Determine the [x, y] coordinate at the center of the cell enclosing the given text.  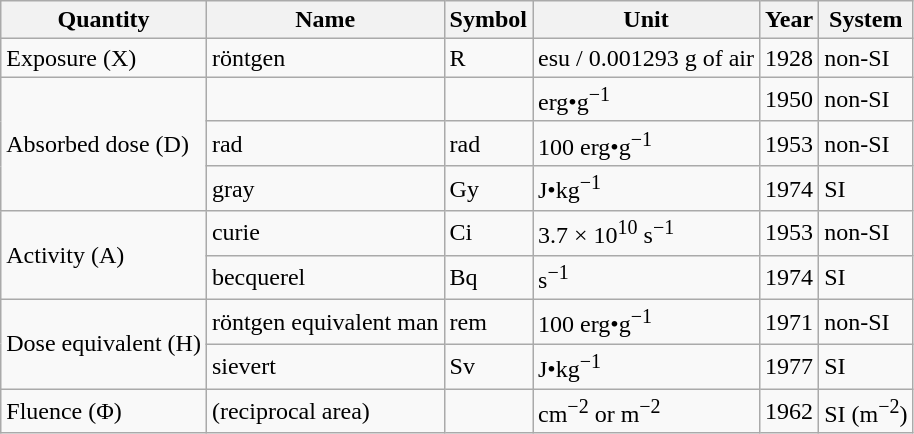
1962 [790, 412]
Sv [488, 366]
(reciprocal area) [325, 412]
Ci [488, 234]
rem [488, 322]
Dose equivalent (H) [104, 344]
Exposure (X) [104, 58]
Activity (A) [104, 256]
s−1 [646, 278]
röntgen [325, 58]
1950 [790, 100]
System [866, 20]
Absorbed dose (D) [104, 144]
becquerel [325, 278]
1928 [790, 58]
röntgen equivalent man [325, 322]
3.7 × 1010 s−1 [646, 234]
SI (m−2) [866, 412]
gray [325, 188]
Name [325, 20]
esu / 0.001293 g of air [646, 58]
Gy [488, 188]
Fluence (Φ) [104, 412]
1977 [790, 366]
1971 [790, 322]
Symbol [488, 20]
sievert [325, 366]
Quantity [104, 20]
Unit [646, 20]
Bq [488, 278]
curie [325, 234]
Year [790, 20]
erg•g−1 [646, 100]
R [488, 58]
cm−2 or m−2 [646, 412]
